Search for the cell housing the specified text and yield its (X, Y) center coordinate. 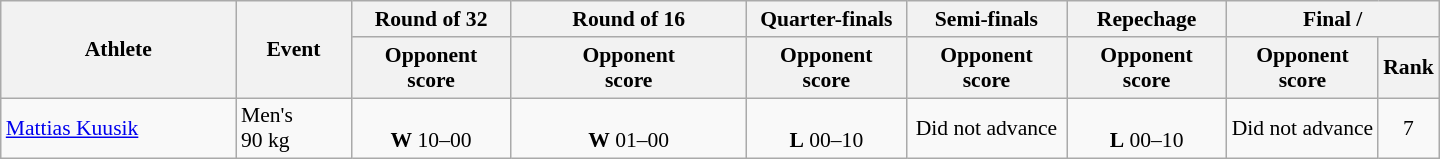
W 01–00 (628, 128)
Round of 32 (431, 19)
7 (1408, 128)
Athlete (118, 50)
Final / (1333, 19)
Repechage (1146, 19)
Event (294, 50)
Round of 16 (628, 19)
W 10–00 (431, 128)
Mattias Kuusik (118, 128)
Men's 90 kg (294, 128)
Semi-finals (986, 19)
Rank (1408, 68)
Quarter-finals (826, 19)
